Provide the [X, Y] coordinate of the cell's center where the given text is located.  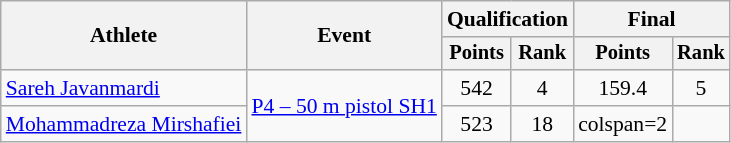
4 [542, 88]
5 [701, 88]
18 [542, 124]
Athlete [124, 36]
P4 – 50 m pistol SH1 [344, 106]
colspan=2 [622, 124]
Event [344, 36]
Sareh Javanmardi [124, 88]
Qualification [508, 19]
542 [476, 88]
159.4 [622, 88]
Final [652, 19]
Mohammadreza Mirshafiei [124, 124]
523 [476, 124]
